Return (x, y) of the center of cell containing provided text 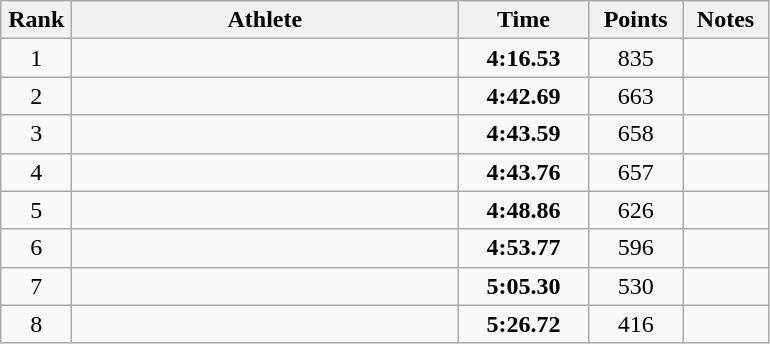
2 (36, 96)
4:53.77 (524, 248)
Notes (725, 20)
416 (636, 324)
8 (36, 324)
Time (524, 20)
4:43.59 (524, 134)
1 (36, 58)
657 (636, 172)
5:05.30 (524, 286)
4:16.53 (524, 58)
4:42.69 (524, 96)
663 (636, 96)
4:48.86 (524, 210)
3 (36, 134)
6 (36, 248)
835 (636, 58)
Athlete (265, 20)
4 (36, 172)
596 (636, 248)
4:43.76 (524, 172)
530 (636, 286)
5 (36, 210)
658 (636, 134)
626 (636, 210)
5:26.72 (524, 324)
7 (36, 286)
Points (636, 20)
Rank (36, 20)
